Extract the (X, Y) coordinate from the center of the cell holding the provided text.  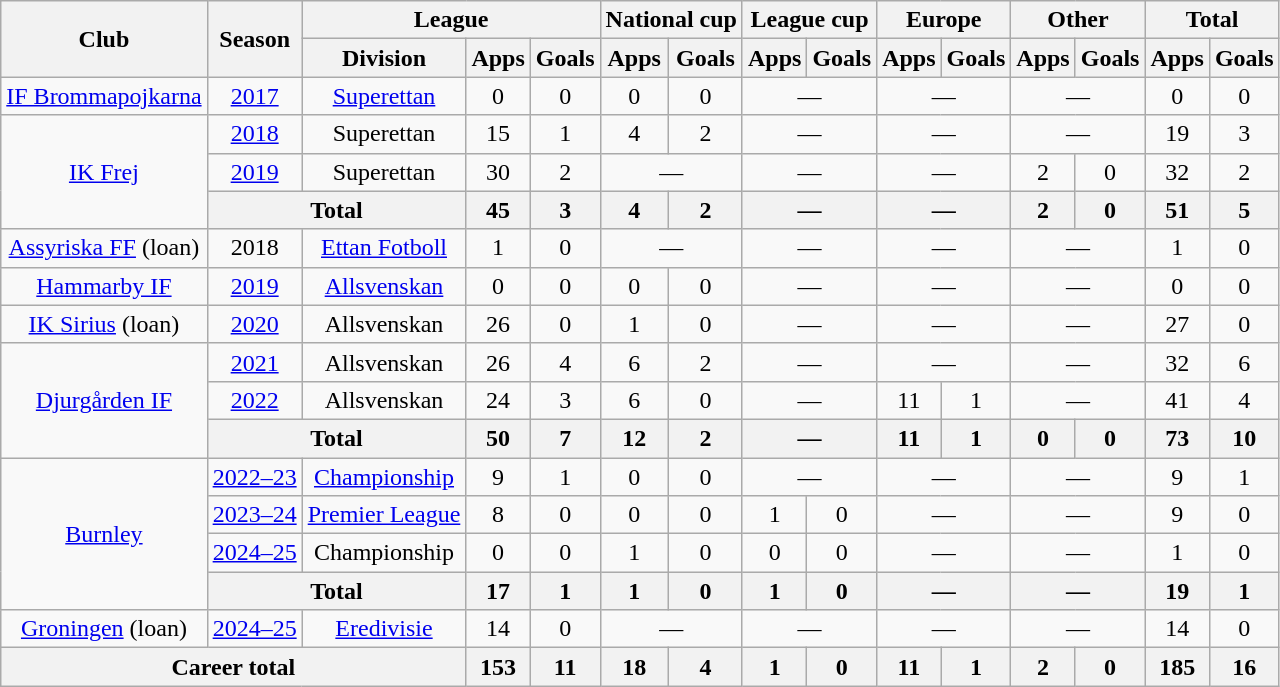
Club (104, 39)
Eredivisie (384, 629)
IK Frej (104, 172)
Europe (944, 20)
Assyriska FF (loan) (104, 248)
Ettan Fotboll (384, 248)
2022–23 (254, 477)
73 (1177, 438)
185 (1177, 667)
8 (498, 515)
7 (565, 438)
Season (254, 39)
Division (384, 58)
51 (1177, 210)
National cup (671, 20)
153 (498, 667)
League (451, 20)
Groningen (loan) (104, 629)
18 (634, 667)
Career total (234, 667)
Premier League (384, 515)
Djurgården IF (104, 400)
IF Brommapojkarna (104, 96)
15 (498, 134)
2023–24 (254, 515)
2021 (254, 362)
5 (1244, 210)
12 (634, 438)
Hammarby IF (104, 286)
17 (498, 591)
16 (1244, 667)
50 (498, 438)
2020 (254, 324)
45 (498, 210)
41 (1177, 400)
2022 (254, 400)
League cup (809, 20)
30 (498, 172)
Other (1078, 20)
2017 (254, 96)
10 (1244, 438)
IK Sirius (loan) (104, 324)
Burnley (104, 534)
24 (498, 400)
27 (1177, 324)
